Find where the given text appears and provide that cell's center as [X, Y] coordinate. 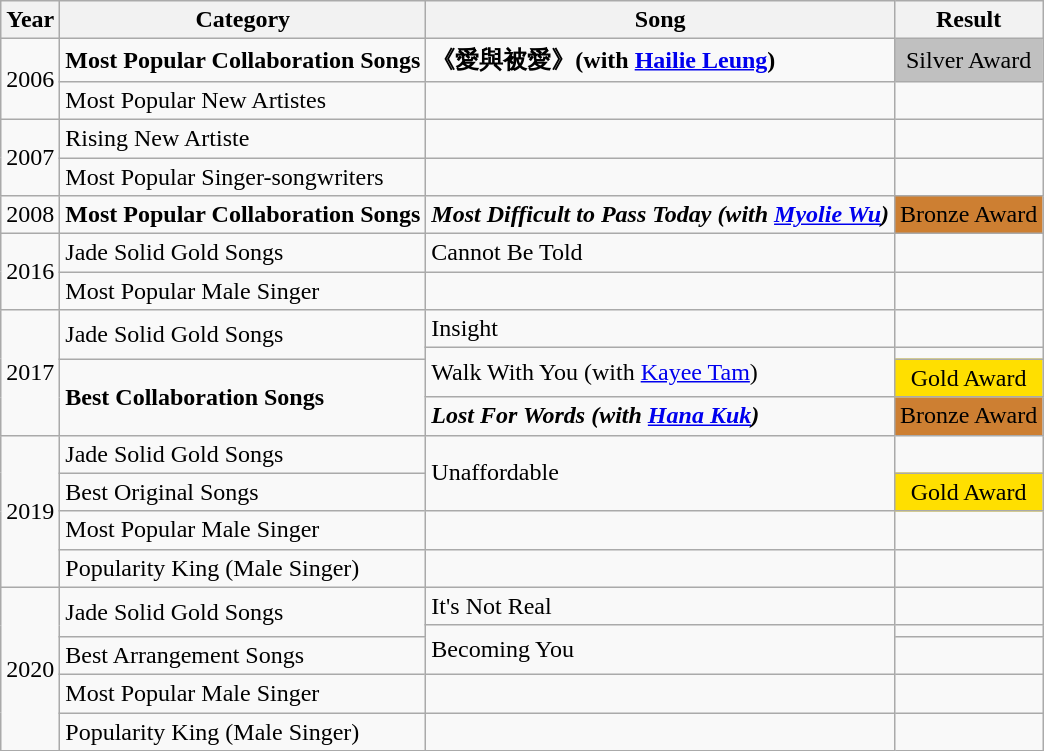
Result [969, 20]
《愛與被愛》(with Hailie Leung) [660, 60]
Becoming You [660, 650]
2016 [30, 272]
It's Not Real [660, 606]
Rising New Artiste [243, 138]
2006 [30, 80]
Walk With You (with Kayee Tam) [660, 372]
Lost For Words (with Hana Kuk) [660, 416]
Year [30, 20]
2017 [30, 372]
Silver Award [969, 60]
Best Original Songs [243, 492]
Unaffordable [660, 473]
2007 [30, 157]
Most Popular New Artistes [243, 100]
2020 [30, 668]
Most Popular Singer-songwriters [243, 177]
Insight [660, 329]
2019 [30, 511]
Best Arrangement Songs [243, 655]
Song [660, 20]
Most Difficult to Pass Today (with Myolie Wu) [660, 215]
Cannot Be Told [660, 253]
2008 [30, 215]
Category [243, 20]
Best Collaboration Songs [243, 397]
